Identify which cell holds the provided text, then report its [X, Y] central coordinate. 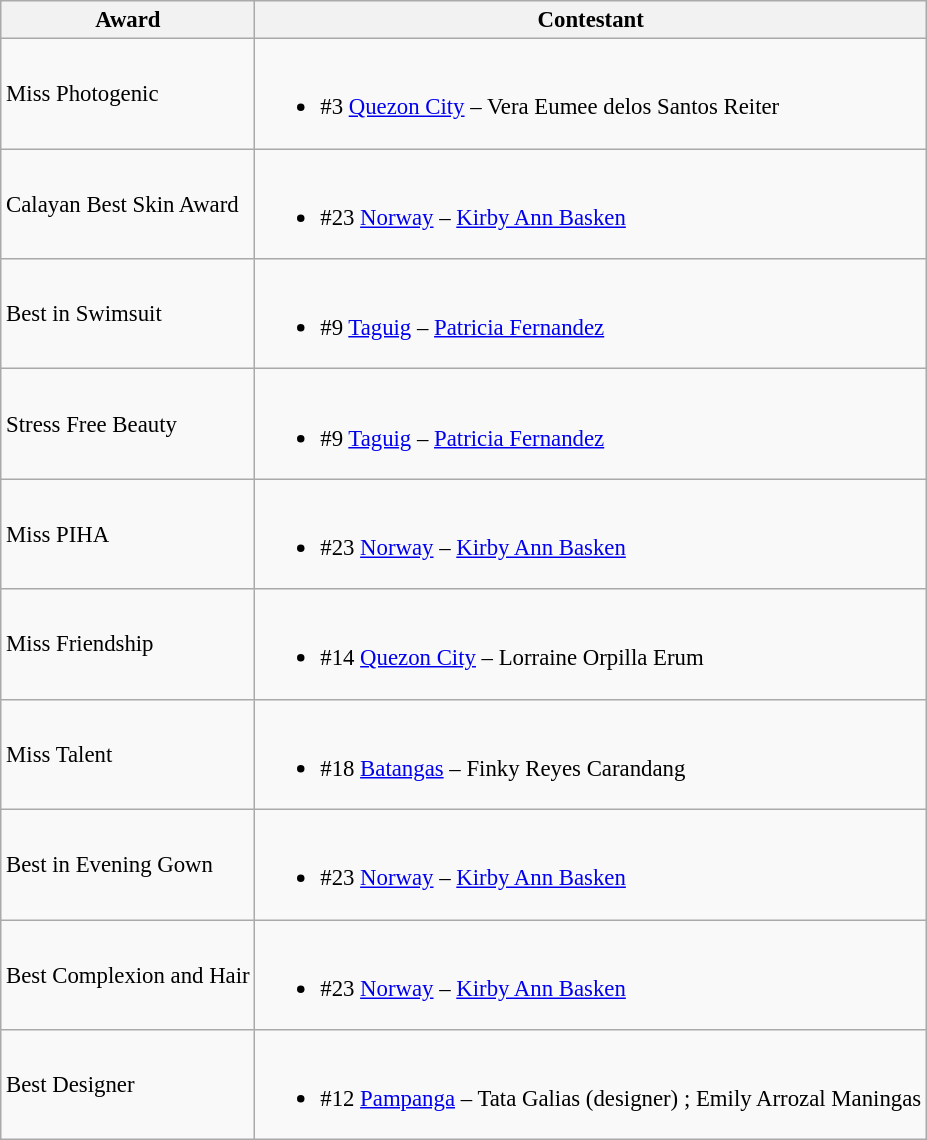
Best in Swimsuit [128, 314]
Miss Friendship [128, 644]
Miss PIHA [128, 534]
#3 Quezon City – Vera Eumee delos Santos Reiter [591, 94]
Award [128, 20]
Best in Evening Gown [128, 865]
#18 Batangas – Finky Reyes Carandang [591, 754]
Miss Talent [128, 754]
Stress Free Beauty [128, 424]
Best Designer [128, 1085]
Calayan Best Skin Award [128, 204]
Contestant [591, 20]
#14 Quezon City – Lorraine Orpilla Erum [591, 644]
Best Complexion and Hair [128, 975]
Miss Photogenic [128, 94]
#12 Pampanga – Tata Galias (designer) ; Emily Arrozal Maningas [591, 1085]
